From the cell containing the given text, extract its center point as [X, Y] coordinate. 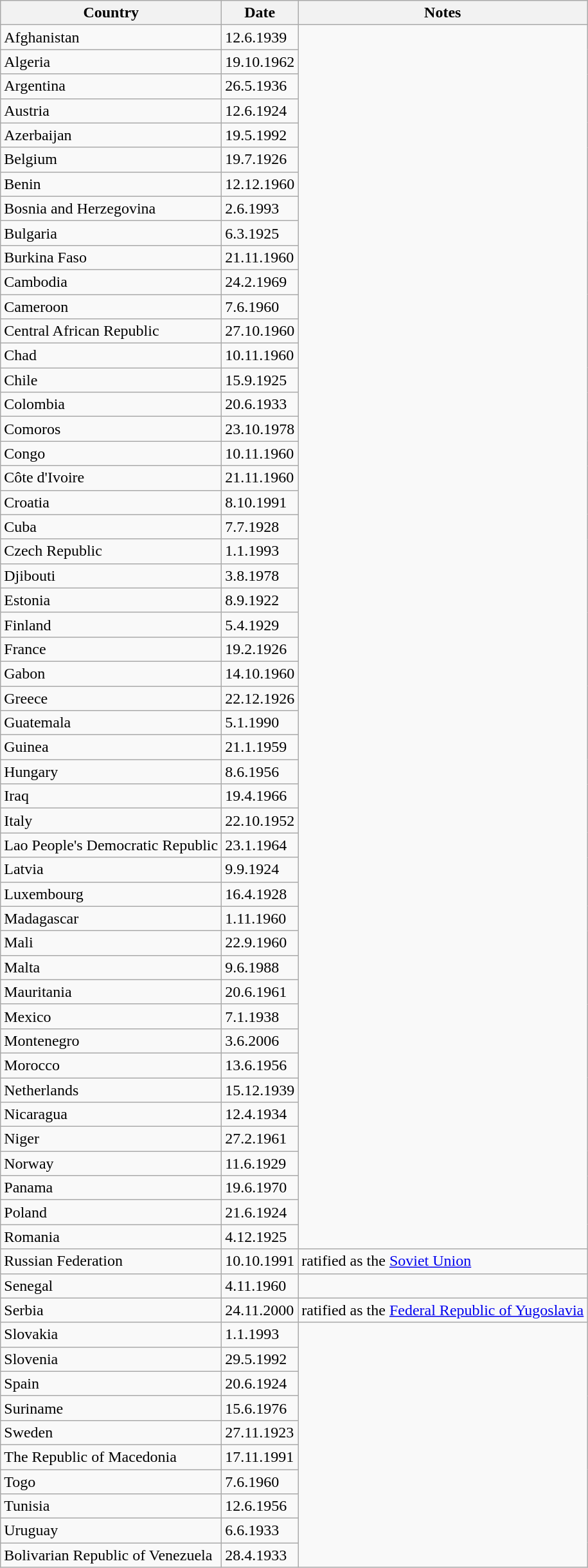
Senegal [111, 1286]
12.6.1956 [260, 1506]
Morocco [111, 1065]
19.2.1926 [260, 649]
Romania [111, 1237]
Belgium [111, 160]
12.6.1924 [260, 111]
Benin [111, 184]
Congo [111, 453]
Central African Republic [111, 331]
6.3.1925 [260, 233]
19.4.1966 [260, 796]
Russian Federation [111, 1261]
8.9.1922 [260, 600]
Notes [443, 13]
Gabon [111, 673]
Panama [111, 1188]
19.10.1962 [260, 62]
29.5.1992 [260, 1359]
19.7.1926 [260, 160]
14.10.1960 [260, 673]
France [111, 649]
22.12.1926 [260, 698]
Chile [111, 380]
12.6.1939 [260, 37]
Cuba [111, 527]
Bosnia and Herzegovina [111, 208]
24.2.1969 [260, 282]
Niger [111, 1139]
Norway [111, 1163]
Cameroon [111, 307]
Côte d'Ivoire [111, 478]
Latvia [111, 870]
Poland [111, 1212]
The Republic of Macedonia [111, 1457]
12.12.1960 [260, 184]
Slovakia [111, 1335]
4.12.1925 [260, 1237]
23.1.1964 [260, 845]
Colombia [111, 405]
20.6.1933 [260, 405]
Mali [111, 943]
Spain [111, 1383]
21.1.1959 [260, 747]
Afghanistan [111, 37]
15.12.1939 [260, 1090]
10.10.1991 [260, 1261]
27.10.1960 [260, 331]
Comoros [111, 429]
3.6.2006 [260, 1041]
23.10.1978 [260, 429]
ratified as the Soviet Union [443, 1261]
28.4.1933 [260, 1555]
Suriname [111, 1408]
Italy [111, 821]
ratified as the Federal Republic of Yugoslavia [443, 1310]
Hungary [111, 772]
6.6.1933 [260, 1531]
Djibouti [111, 576]
22.9.1960 [260, 943]
24.11.2000 [260, 1310]
16.4.1928 [260, 894]
13.6.1956 [260, 1065]
Czech Republic [111, 551]
Bulgaria [111, 233]
20.6.1924 [260, 1383]
Guinea [111, 747]
2.6.1993 [260, 208]
27.11.1923 [260, 1432]
4.11.1960 [260, 1286]
Austria [111, 111]
Luxembourg [111, 894]
8.10.1991 [260, 502]
Bolivarian Republic of Venezuela [111, 1555]
Uruguay [111, 1531]
Nicaragua [111, 1115]
Netherlands [111, 1090]
Mexico [111, 1016]
9.9.1924 [260, 870]
15.6.1976 [260, 1408]
7.1.1938 [260, 1016]
21.6.1924 [260, 1212]
Greece [111, 698]
19.6.1970 [260, 1188]
17.11.1991 [260, 1457]
Cambodia [111, 282]
Azerbaijan [111, 135]
Finland [111, 624]
Croatia [111, 502]
Madagascar [111, 918]
5.4.1929 [260, 624]
Guatemala [111, 723]
11.6.1929 [260, 1163]
Algeria [111, 62]
Country [111, 13]
5.1.1990 [260, 723]
Lao People's Democratic Republic [111, 845]
Iraq [111, 796]
3.8.1978 [260, 576]
Burkina Faso [111, 257]
9.6.1988 [260, 967]
1.11.1960 [260, 918]
Togo [111, 1481]
Malta [111, 967]
Mauritania [111, 992]
Date [260, 13]
Argentina [111, 86]
Serbia [111, 1310]
15.9.1925 [260, 380]
Tunisia [111, 1506]
Chad [111, 356]
Montenegro [111, 1041]
12.4.1934 [260, 1115]
27.2.1961 [260, 1139]
Slovenia [111, 1359]
Estonia [111, 600]
20.6.1961 [260, 992]
8.6.1956 [260, 772]
26.5.1936 [260, 86]
19.5.1992 [260, 135]
7.7.1928 [260, 527]
Sweden [111, 1432]
22.10.1952 [260, 821]
